Return the (x, y) coordinate for the center point of the cell that contains the specified text.  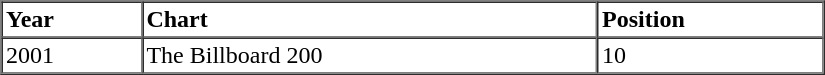
10 (711, 56)
Chart (370, 20)
2001 (72, 56)
The Billboard 200 (370, 56)
Year (72, 20)
Position (711, 20)
